Extract the (x, y) coordinate from the center of the cell holding the provided text.  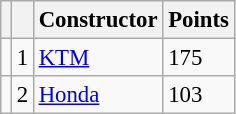
175 (198, 58)
2 (22, 95)
KTM (98, 58)
Honda (98, 95)
Points (198, 20)
103 (198, 95)
1 (22, 58)
Constructor (98, 20)
